Output the (X, Y) coordinate of the center of the cell containing the given text.  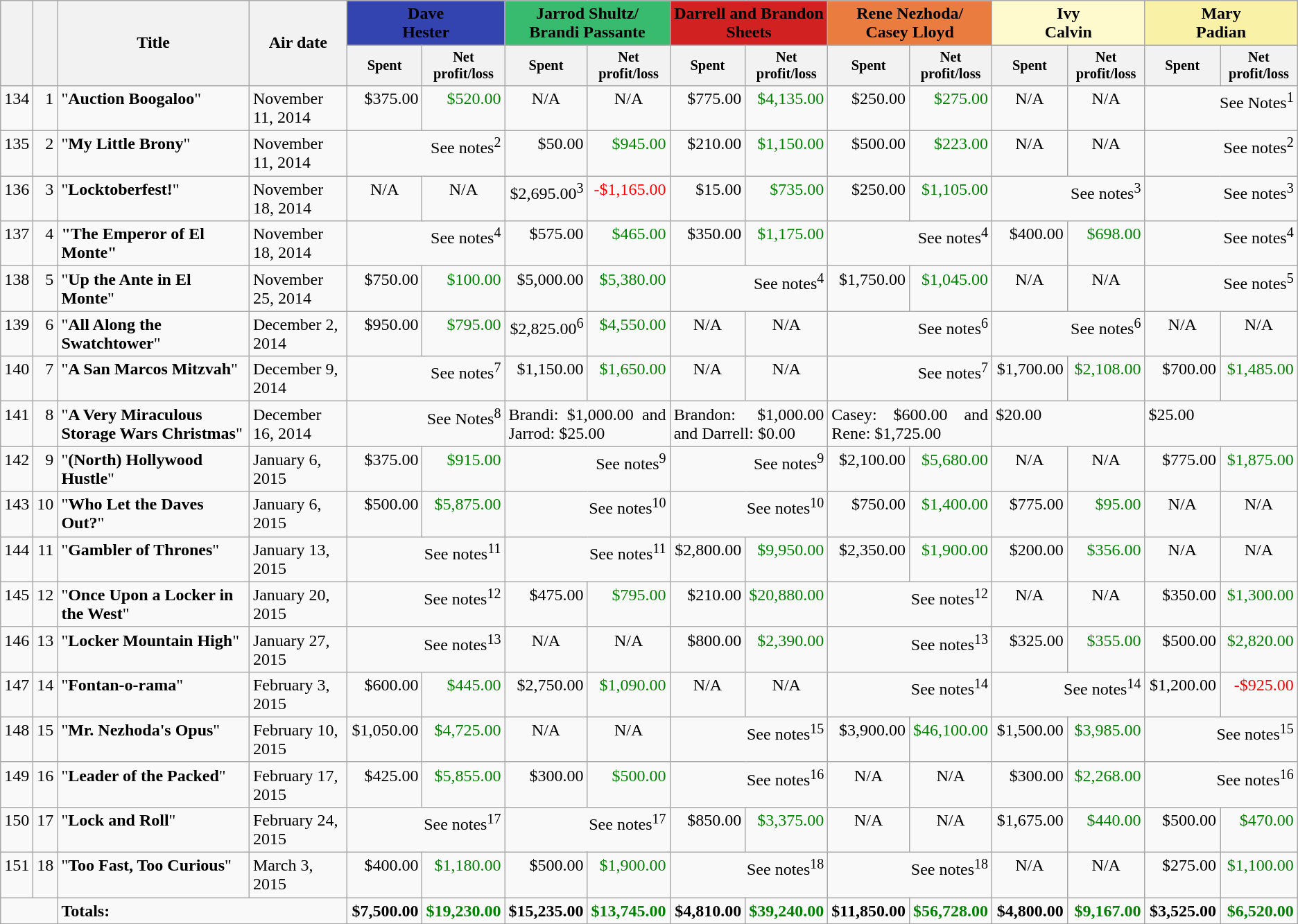
"Locker Mountain High" (153, 649)
$465.00 (628, 244)
$50.00 (546, 154)
151 (17, 875)
$1,875.00 (1259, 469)
16 (46, 785)
13 (46, 649)
$1,675.00 (1030, 829)
12 (46, 604)
$11,850.00 (869, 911)
Rene Nezhoda/Casey Lloyd (910, 24)
$13,745.00 (628, 911)
$1,050.00 (384, 739)
IvyCalvin (1068, 24)
$95.00 (1106, 514)
146 (17, 649)
141 (17, 424)
4 (46, 244)
7 (46, 378)
"All Along the Swatchtower" (153, 334)
10 (46, 514)
"Lock and Roll" (153, 829)
MaryPadian (1221, 24)
Jarrod Shultz/Brandi Passante (587, 24)
"(North) Hollywood Hustle" (153, 469)
150 (17, 829)
$475.00 (546, 604)
6 (46, 334)
"Auction Boogaloo" (153, 108)
134 (17, 108)
December 2, 2014 (298, 334)
14 (46, 695)
$20.00 (1068, 424)
Brandon: $1,000.00 and Darrell: $0.00 (749, 424)
$1,485.00 (1259, 378)
$2,108.00 (1106, 378)
$2,825.006 (546, 334)
138 (17, 288)
$5,380.00 (628, 288)
$1,500.00 (1030, 739)
$25.00 (1221, 424)
$100.00 (463, 288)
$698.00 (1106, 244)
$3,900.00 (869, 739)
$520.00 (463, 108)
$200.00 (1030, 559)
$7,500.00 (384, 911)
$1,090.00 (628, 695)
$3,985.00 (1106, 739)
142 (17, 469)
$56,728.00 (951, 911)
$15,235.00 (546, 911)
$3,525.00 (1183, 911)
$1,400.00 (951, 514)
$915.00 (463, 469)
$46,100.00 (951, 739)
"Too Fast, Too Curious" (153, 875)
December 9, 2014 (298, 378)
-$1,165.00 (628, 198)
9 (46, 469)
2 (46, 154)
See Notes1 (1221, 108)
$1,650.00 (628, 378)
"Leader of the Packed" (153, 785)
$1,180.00 (463, 875)
February 24, 2015 (298, 829)
March 3, 2015 (298, 875)
$1,300.00 (1259, 604)
Casey: $600.00 and Rene: $1,725.00 (910, 424)
Title (153, 43)
137 (17, 244)
See notes5 (1221, 288)
$5,680.00 (951, 469)
"Fontan-o-rama" (153, 695)
$575.00 (546, 244)
"Mr. Nezhoda's Opus" (153, 739)
January 20, 2015 (298, 604)
$4,135.00 (786, 108)
$1,105.00 (951, 198)
145 (17, 604)
$6,520.00 (1259, 911)
144 (17, 559)
$3,375.00 (786, 829)
"My Little Brony" (153, 154)
$20,880.00 (786, 604)
$5,000.00 (546, 288)
$4,800.00 (1030, 911)
139 (17, 334)
DaveHester (426, 24)
$2,820.00 (1259, 649)
$4,550.00 (628, 334)
5 (46, 288)
February 3, 2015 (298, 695)
$945.00 (628, 154)
$470.00 (1259, 829)
Darrell and BrandonSheets (749, 24)
17 (46, 829)
$2,268.00 (1106, 785)
$1,175.00 (786, 244)
$223.00 (951, 154)
"The Emperor of El Monte" (153, 244)
$2,350.00 (869, 559)
"Up the Ante in El Monte" (153, 288)
$425.00 (384, 785)
"Locktoberfest!" (153, 198)
$19,230.00 (463, 911)
$800.00 (707, 649)
$1,750.00 (869, 288)
-$925.00 (1259, 695)
140 (17, 378)
136 (17, 198)
"A San Marcos Mitzvah" (153, 378)
$850.00 (707, 829)
143 (17, 514)
$355.00 (1106, 649)
November 25, 2014 (298, 288)
$2,100.00 (869, 469)
$4,810.00 (707, 911)
$39,240.00 (786, 911)
"Who Let the Daves Out?" (153, 514)
See Notes8 (426, 424)
$1,045.00 (951, 288)
Totals: (202, 911)
$1,100.00 (1259, 875)
January 27, 2015 (298, 649)
$2,695.003 (546, 198)
148 (17, 739)
Brandi: $1,000.00 and Jarrod: $25.00 (587, 424)
$1,200.00 (1183, 695)
$325.00 (1030, 649)
January 13, 2015 (298, 559)
$950.00 (384, 334)
"Once Upon a Locker in the West" (153, 604)
$2,800.00 (707, 559)
"A Very Miraculous Storage Wars Christmas" (153, 424)
$9,950.00 (786, 559)
$9,167.00 (1106, 911)
$600.00 (384, 695)
$445.00 (463, 695)
1 (46, 108)
3 (46, 198)
147 (17, 695)
$735.00 (786, 198)
$5,855.00 (463, 785)
149 (17, 785)
11 (46, 559)
$440.00 (1106, 829)
$2,390.00 (786, 649)
18 (46, 875)
$1,700.00 (1030, 378)
February 17, 2015 (298, 785)
$5,875.00 (463, 514)
December 16, 2014 (298, 424)
"Gambler of Thrones" (153, 559)
$15.00 (707, 198)
$356.00 (1106, 559)
$2,750.00 (546, 695)
$700.00 (1183, 378)
$4,725.00 (463, 739)
135 (17, 154)
8 (46, 424)
15 (46, 739)
Air date (298, 43)
February 10, 2015 (298, 739)
